From the cell containing the given text, extract its center point as [X, Y] coordinate. 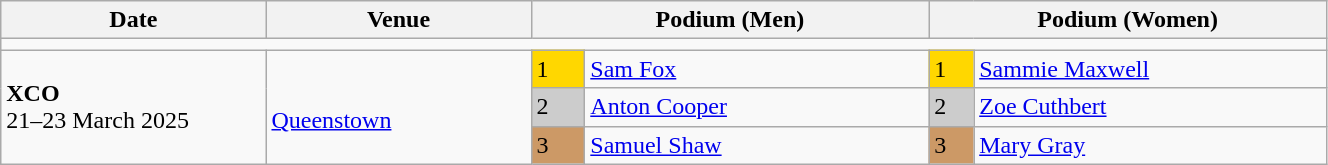
Podium (Women) [1128, 20]
Sammie Maxwell [1150, 69]
Zoe Cuthbert [1150, 107]
Samuel Shaw [757, 145]
Queenstown [398, 107]
Podium (Men) [730, 20]
Sam Fox [757, 69]
Date [134, 20]
Venue [398, 20]
Anton Cooper [757, 107]
Mary Gray [1150, 145]
XCO 21–23 March 2025 [134, 107]
